Find where the given text appears and provide that cell's center as [x, y] coordinate. 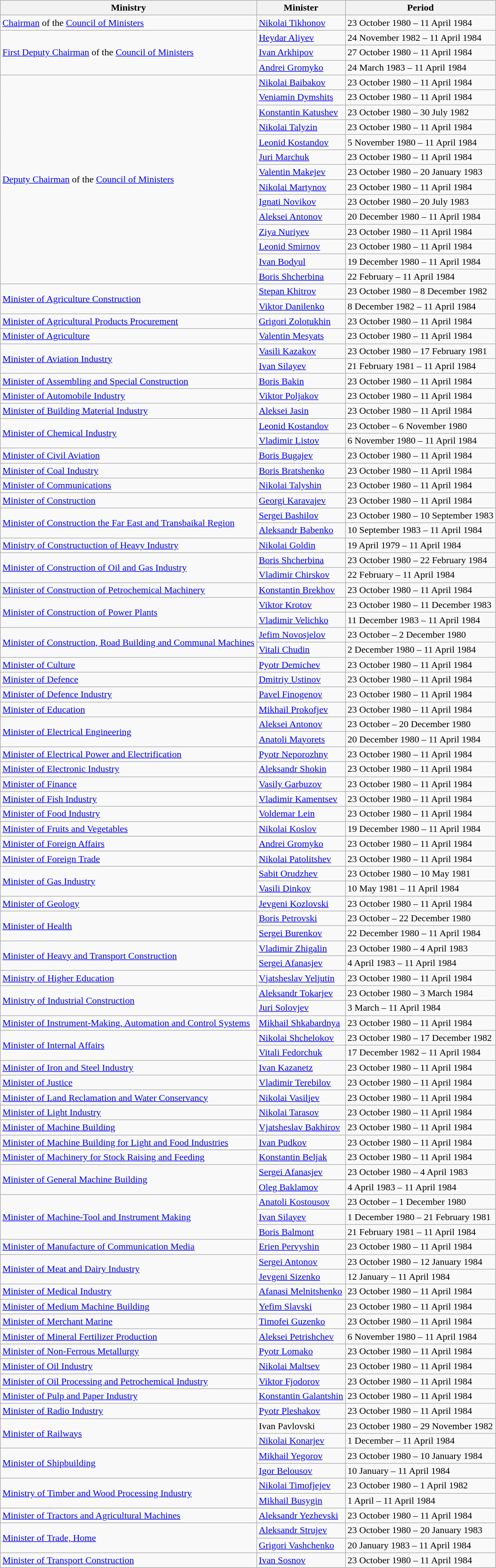
Minister of Education [129, 709]
Mikhail Yegorov [301, 1456]
23 October 1980 – 1 April 1982 [420, 1486]
Minister of Geology [129, 903]
24 November 1982 – 11 April 1984 [420, 38]
Jevgeni Sizenko [301, 1277]
Ziya Nuriyev [301, 232]
Pyotr Lomako [301, 1351]
Nikolai Vasiljev [301, 1097]
Minister of Instrument-Making, Automation and Control Systems [129, 1023]
23 October – 20 December 1980 [420, 724]
Minister of Building Material Industry [129, 411]
22 December 1980 – 11 April 1984 [420, 933]
Nikolai Timofjejev [301, 1486]
Konstantin Beljak [301, 1157]
23 October 1980 – 17 December 1982 [420, 1038]
Minister of Transport Construction [129, 1560]
Minister of Oil Industry [129, 1366]
Pyotr Neporozhny [301, 754]
Vladimir Listov [301, 441]
Boris Petrovski [301, 919]
Minister of Gas Industry [129, 881]
2 December 1980 – 11 April 1984 [420, 649]
Minister of Non-Ferrous Metallurgy [129, 1351]
Nikolai Baibakov [301, 82]
Minister of Electrical Power and Electrification [129, 754]
Igor Belousov [301, 1471]
Yefim Slavski [301, 1306]
Minister of Meat and Dairy Industry [129, 1269]
Minister of Coal Industry [129, 471]
Pavel Finogenov [301, 695]
Viktor Fjodorov [301, 1381]
Vjatsheslav Yeljutin [301, 978]
Minister of Iron and Steel Industry [129, 1068]
12 January – 11 April 1984 [420, 1277]
19 April 1979 – 11 April 1984 [420, 545]
Nikolai Talyzin [301, 127]
Vjatsheslav Bakhirov [301, 1127]
Anatoli Mayorets [301, 739]
Leonid Smirnov [301, 247]
Timofei Guzenko [301, 1321]
Minister of Construction, Road Building and Communal Machines [129, 642]
Ministry of Higher Education [129, 978]
Mikhail Busygin [301, 1501]
Jefim Novosjelov [301, 635]
Ivan Arkhipov [301, 53]
Minister of Defence Industry [129, 695]
Vladimir Zhigalin [301, 948]
Aleksandr Yezhevski [301, 1515]
Minister of Trade, Home [129, 1538]
Minister of Fruits and Vegetables [129, 829]
Ministry of Industrial Construction [129, 1000]
Ministry [129, 8]
Boris Balmont [301, 1232]
Minister of General Machine Building [129, 1180]
Boris Bugajev [301, 456]
23 October 1980 – 20 July 1983 [420, 202]
Mikhail Shkabardnya [301, 1023]
Minister of Tractors and Agricultural Machines [129, 1515]
Minister of Finance [129, 784]
Aleksandr Strujev [301, 1530]
Minister of Merchant Marine [129, 1321]
Minister of Heavy and Transport Construction [129, 956]
Ministry of Constructuction of Heavy Industry [129, 545]
Ivan Pudkov [301, 1142]
Aleksei Jasin [301, 411]
Afanasi Melnitshenko [301, 1292]
Minister of Light Industry [129, 1112]
11 December 1983 – 11 April 1984 [420, 620]
Minister of Mineral Fertilizer Production [129, 1336]
Nikolai Konarjev [301, 1441]
8 December 1982 – 11 April 1984 [420, 306]
23 October 1980 – 3 March 1984 [420, 993]
Boris Bratshenko [301, 471]
Dmitriy Ustinov [301, 680]
Jevgeni Kozlovski [301, 903]
Nikolai Tarasov [301, 1112]
23 October 1980 – 10 May 1981 [420, 873]
Minister of Construction the Far East and Transbaikal Region [129, 523]
23 October – 6 November 1980 [420, 426]
Minister of Pulp and Paper Industry [129, 1396]
Minister of Agriculture [129, 336]
Ivan Kazanetz [301, 1068]
23 October 1980 – 11 December 1983 [420, 605]
Viktor Poljakov [301, 396]
Boris Bakin [301, 381]
23 October 1980 – 30 July 1982 [420, 112]
Nikolai Shchelokov [301, 1038]
Minister of Health [129, 926]
Minister of Justice [129, 1082]
Nikolai Tikhonov [301, 23]
Vitali Fedorchuk [301, 1053]
Vasili Kazakov [301, 351]
Grigori Zolotukhin [301, 321]
Aleksandr Tokarjev [301, 993]
Minister of Machine Building for Light and Food Industries [129, 1142]
Minister of Aviation Industry [129, 358]
Minister of Foreign Trade [129, 859]
Aleksandr Shokin [301, 769]
Minister of Food Industry [129, 814]
Minister of Land Reclamation and Water Conservancy [129, 1097]
Vladimir Terebilov [301, 1082]
Georgi Karavajev [301, 500]
23 October 1980 – 8 December 1982 [420, 291]
Aleksandr Babenko [301, 530]
First Deputy Chairman of the Council of Ministers [129, 53]
Minister [301, 8]
Minister of Machine Building [129, 1127]
Minister of Manufacture of Communication Media [129, 1247]
23 October – 2 December 1980 [420, 635]
Minister of Construction of Petrochemical Machinery [129, 590]
Vitali Chudin [301, 649]
Sergei Antonov [301, 1262]
Ivan Sosnov [301, 1560]
Ivan Pavlovski [301, 1426]
Nikolai Patolitshev [301, 859]
3 March – 11 April 1984 [420, 1008]
Stepan Khitrov [301, 291]
Minister of Machine-Tool and Instrument Making [129, 1217]
23 October – 1 December 1980 [420, 1202]
Vladimir Chirskov [301, 575]
Minister of Electrical Engineering [129, 732]
Minister of Construction of Power Plants [129, 612]
Mikhail Prokofjev [301, 709]
Voldemar Lein [301, 814]
Veniamin Dymshits [301, 97]
Nikolai Talyshin [301, 486]
27 October 1980 – 11 April 1984 [420, 53]
23 October 1980 – 12 January 1984 [420, 1262]
Minister of Culture [129, 665]
17 December 1982 – 11 April 1984 [420, 1053]
Minister of Agricultural Products Procurement [129, 321]
Sergei Burenkov [301, 933]
Juri Solovjev [301, 1008]
Vladimir Kamentsev [301, 799]
5 November 1980 – 11 April 1984 [420, 142]
Sergei Bashilov [301, 515]
Oleg Baklamov [301, 1187]
Nikolai Goldin [301, 545]
Vladimir Velichko [301, 620]
1 December – 11 April 1984 [420, 1441]
24 March 1983 – 11 April 1984 [420, 67]
1 April – 11 April 1984 [420, 1501]
Minister of Medical Industry [129, 1292]
23 October 1980 – 10 September 1983 [420, 515]
Minister of Railways [129, 1433]
Anatoli Kostousov [301, 1202]
Minister of Communications [129, 486]
Grigori Vashchenko [301, 1545]
Minister of Civil Aviation [129, 456]
1 December 1980 – 21 February 1981 [420, 1217]
Nikolai Maltsev [301, 1366]
Minister of Internal Affairs [129, 1045]
23 October 1980 – 22 February 1984 [420, 560]
Minister of Radio Industry [129, 1411]
Konstantin Katushev [301, 112]
Minister of Oil Processing and Petrochemical Industry [129, 1381]
Viktor Krotov [301, 605]
23 October 1980 – 29 November 1982 [420, 1426]
Deputy Chairman of the Council of Ministers [129, 180]
Period [420, 8]
Pyotr Demichev [301, 665]
10 May 1981 – 11 April 1984 [420, 888]
Aleksei Petrishchev [301, 1336]
Minister of Agriculture Construction [129, 299]
Konstantin Galantshin [301, 1396]
Nikolai Martynov [301, 187]
Valentin Mesyats [301, 336]
20 January 1983 – 11 April 1984 [420, 1545]
Minister of Automobile Industry [129, 396]
Minister of Electronic Industry [129, 769]
10 September 1983 – 11 April 1984 [420, 530]
Minister of Foreign Affairs [129, 844]
23 October – 22 December 1980 [420, 919]
Sabit Orudzhev [301, 873]
Ignati Novikov [301, 202]
Viktor Danilenko [301, 306]
Minister of Chemical Industry [129, 433]
Nikolai Koslov [301, 829]
23 October 1980 – 10 January 1984 [420, 1456]
Konstantin Brekhov [301, 590]
Valentin Makejev [301, 172]
Ministry of Timber and Wood Processing Industry [129, 1493]
Chairman of the Council of Ministers [129, 23]
10 January – 11 April 1984 [420, 1471]
Minister of Construction of Oil and Gas Industry [129, 568]
Vasili Dinkov [301, 888]
Minister of Machinery for Stock Raising and Feeding [129, 1157]
Ivan Bodyul [301, 262]
23 October 1980 – 17 February 1981 [420, 351]
Minister of Medium Machine Building [129, 1306]
Erien Pervyshin [301, 1247]
Vasily Garbuzov [301, 784]
Minister of Assembling and Special Construction [129, 381]
Minister of Defence [129, 680]
Minister of Fish Industry [129, 799]
Minister of Construction [129, 500]
Juri Marchuk [301, 157]
Minister of Shipbuilding [129, 1463]
Heydar Aliyev [301, 38]
Pyotr Pleshakov [301, 1411]
